Search for the cell housing the specified text and yield its (x, y) center coordinate. 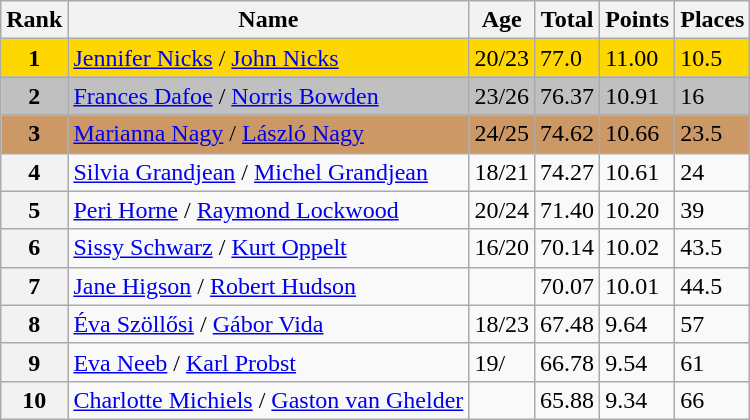
Eva Neeb / Karl Probst (268, 362)
74.62 (568, 134)
4 (34, 172)
61 (712, 362)
5 (34, 210)
10.61 (638, 172)
9.34 (638, 400)
19/ (502, 362)
70.14 (568, 248)
Jennifer Nicks / John Nicks (268, 58)
Name (268, 20)
Silvia Grandjean / Michel Grandjean (268, 172)
1 (34, 58)
6 (34, 248)
16/20 (502, 248)
74.27 (568, 172)
24/25 (502, 134)
57 (712, 324)
76.37 (568, 96)
10.02 (638, 248)
2 (34, 96)
65.88 (568, 400)
10.5 (712, 58)
23.5 (712, 134)
66 (712, 400)
10.01 (638, 286)
77.0 (568, 58)
9.64 (638, 324)
16 (712, 96)
Sissy Schwarz / Kurt Oppelt (268, 248)
67.48 (568, 324)
20/24 (502, 210)
Age (502, 20)
24 (712, 172)
18/21 (502, 172)
43.5 (712, 248)
Peri Horne / Raymond Lockwood (268, 210)
44.5 (712, 286)
71.40 (568, 210)
9.54 (638, 362)
Charlotte Michiels / Gaston van Ghelder (268, 400)
39 (712, 210)
Frances Dafoe / Norris Bowden (268, 96)
9 (34, 362)
10.91 (638, 96)
8 (34, 324)
Éva Szöllősi / Gábor Vida (268, 324)
11.00 (638, 58)
Places (712, 20)
7 (34, 286)
10.66 (638, 134)
23/26 (502, 96)
18/23 (502, 324)
20/23 (502, 58)
Rank (34, 20)
Marianna Nagy / László Nagy (268, 134)
70.07 (568, 286)
10.20 (638, 210)
3 (34, 134)
Jane Higson / Robert Hudson (268, 286)
Points (638, 20)
10 (34, 400)
Total (568, 20)
66.78 (568, 362)
